Provide the [X, Y] coordinate of the cell's center where the given text is located.  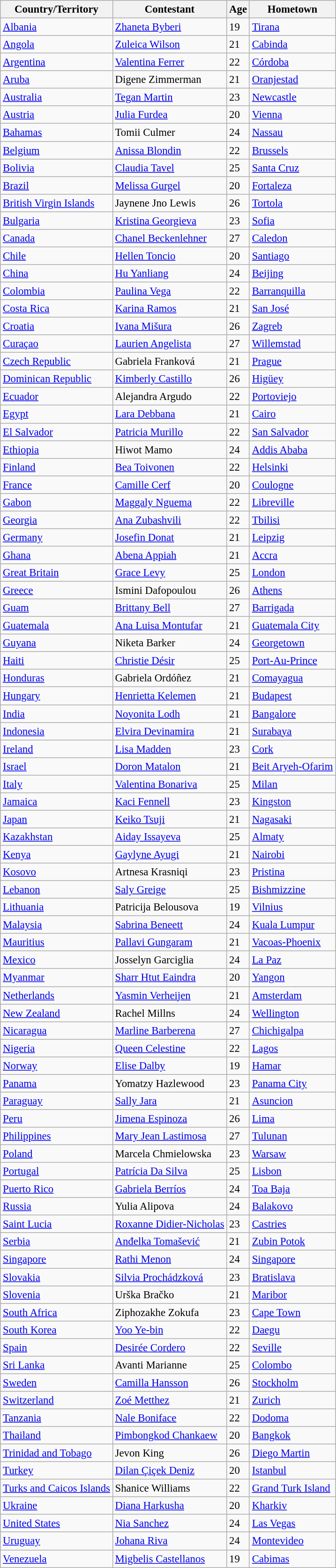
China [56, 274]
Russia [56, 1206]
Jevon King [170, 1453]
Brazil [56, 185]
Rathi Menon [170, 1259]
Barrigada [292, 608]
Digene Zimmerman [170, 80]
Ireland [56, 749]
Mary Jean Lastimosa [170, 1136]
Sally Jara [170, 1101]
Peru [56, 1118]
Ethiopia [56, 450]
Pristina [292, 872]
Diana Harkusha [170, 1506]
Kenya [56, 854]
Portoviejo [292, 397]
Camilla Hansson [170, 1383]
Cabinda [292, 44]
Elise Dalby [170, 1066]
Paraguay [56, 1101]
Oranjestad [292, 80]
Montevideo [292, 1541]
Lisbon [292, 1171]
Jaynene Jno Lewis [170, 203]
Tbilisi [292, 520]
Nagasaki [292, 819]
Zuleica Wilson [170, 44]
Vienna [292, 115]
Pimbongkod Chankaew [170, 1435]
Austria [56, 115]
Claudia Tavel [170, 168]
Venezuela [56, 1559]
Tulunan [292, 1136]
La Paz [292, 960]
Warsaw [292, 1154]
Ecuador [56, 397]
Hungary [56, 696]
Diego Martin [292, 1453]
Beit Aryeh-Ofarim [292, 766]
Nicaragua [56, 1030]
Valentina Ferrer [170, 62]
Port-Au-Prince [292, 661]
New Zealand [56, 1013]
Budapest [292, 696]
Migbelis Castellanos [170, 1559]
Hamar [292, 1066]
Chanel Beckenlehner [170, 238]
Sharr Htut Eaindra [170, 978]
Cairo [292, 414]
Canada [56, 238]
Australia [56, 97]
Surabaya [292, 731]
Spain [56, 1347]
Georgetown [292, 643]
Anissa Blondin [170, 150]
Zagreb [292, 326]
Indonesia [56, 731]
Patrícia Da Silva [170, 1171]
Puerto Rico [56, 1189]
Germany [56, 538]
Curaçao [56, 344]
Dilan Çiçek Deniz [170, 1471]
Colombo [292, 1365]
Tortola [292, 203]
Avanti Marianne [170, 1365]
British Virgin Islands [56, 203]
Shanice Williams [170, 1488]
Fortaleza [292, 185]
Wellington [292, 1013]
Melissa Gurgel [170, 185]
Camille Cerf [170, 485]
Norway [56, 1066]
Kharkiv [292, 1506]
Josselyn Garciglia [170, 960]
Jamaica [56, 802]
South Korea [56, 1330]
Patricija Belousova [170, 907]
Haiti [56, 661]
Lisa Madden [170, 749]
Artnesa Krasniqi [170, 872]
Elvira Devinamira [170, 731]
Lebanon [56, 890]
Nigeria [56, 1048]
Santiago [292, 256]
Queen Celestine [170, 1048]
Nassau [292, 133]
Age [238, 9]
Abena Appiah [170, 555]
Accra [292, 555]
Bangkok [292, 1435]
Turkey [56, 1471]
Sweden [56, 1383]
Belgium [56, 150]
Stockholm [292, 1383]
Anđelka Tomašević [170, 1242]
Yasmin Verheijen [170, 995]
Bangalore [292, 714]
Honduras [56, 679]
Ana Luisa Montufar [170, 626]
Guyana [56, 643]
Kazakhstan [56, 837]
Switzerland [56, 1400]
Leipzig [292, 538]
Bolivia [56, 168]
Yomatzy Hazlewood [170, 1083]
Rachel Millns [170, 1013]
Tegan Martin [170, 97]
Kimberly Castillo [170, 379]
Comayagua [292, 679]
Angola [56, 44]
Maggaly Nguema [170, 503]
Niketa Barker [170, 643]
Czech Republic [56, 362]
Bratislava [292, 1277]
Higüey [292, 379]
Brittany Bell [170, 608]
Kosovo [56, 872]
Sofia [292, 221]
Yoo Ye-bin [170, 1330]
Georgia [56, 520]
Henrietta Kelemen [170, 696]
Nale Boniface [170, 1418]
Milan [292, 784]
Willemstad [292, 344]
Slovakia [56, 1277]
Addis Ababa [292, 450]
Philippines [56, 1136]
Guam [56, 608]
Serbia [56, 1242]
Aiday Issayeva [170, 837]
Sri Lanka [56, 1365]
Guatemala City [292, 626]
Bahamas [56, 133]
Tirana [292, 27]
Cork [292, 749]
San Salvador [292, 432]
Nairobi [292, 854]
Marline Barberena [170, 1030]
Vilnius [292, 907]
Libreville [292, 503]
Balakovo [292, 1206]
Ana Zubashvili [170, 520]
Lithuania [56, 907]
Julia Furdea [170, 115]
Lara Debbana [170, 414]
Slovenia [56, 1294]
Aruba [56, 80]
Yulia Alipova [170, 1206]
Costa Rica [56, 309]
Prague [292, 362]
Gabriela Franková [170, 362]
Amsterdam [292, 995]
Caledon [292, 238]
Daegu [292, 1330]
Chile [56, 256]
Argentina [56, 62]
Las Vegas [292, 1524]
Keiko Tsuji [170, 819]
Chichigalpa [292, 1030]
Egypt [56, 414]
Portugal [56, 1171]
Yangon [292, 978]
Tomii Culmer [170, 133]
Córdoba [292, 62]
Toa Baja [292, 1189]
Trinidad and Tobago [56, 1453]
Valentina Bonariva [170, 784]
Israel [56, 766]
Barranquilla [292, 291]
Lagos [292, 1048]
Christie Désir [170, 661]
Zubin Potok [292, 1242]
Santa Cruz [292, 168]
Bea Toivonen [170, 467]
Colombia [56, 291]
Newcastle [292, 97]
Silvia Prochádzková [170, 1277]
Karina Ramos [170, 309]
Hiwot Mamo [170, 450]
Roxanne Didier-Nicholas [170, 1224]
Ismini Dafopoulou [170, 591]
Noyonita Lodh [170, 714]
Patricia Murillo [170, 432]
Saly Greige [170, 890]
London [292, 573]
Poland [56, 1154]
Uruguay [56, 1541]
Cape Town [292, 1312]
Kingston [292, 802]
Cabimas [292, 1559]
Seville [292, 1347]
Hu Yanliang [170, 274]
Turks and Caicos Islands [56, 1488]
Kaci Fennell [170, 802]
Ivana Mišura [170, 326]
Alejandra Argudo [170, 397]
Sabrina Beneett [170, 925]
Saint Lucia [56, 1224]
Gaylyne Ayugi [170, 854]
Gabon [56, 503]
Helsinki [292, 467]
Albania [56, 27]
Panama [56, 1083]
Dominican Republic [56, 379]
Lima [292, 1118]
Almaty [292, 837]
Marcela Chmielowska [170, 1154]
Zurich [292, 1400]
Greece [56, 591]
Nia Sanchez [170, 1524]
Grand Turk Island [292, 1488]
Malaysia [56, 925]
Laurien Angelista [170, 344]
Maribor [292, 1294]
Asuncion [292, 1101]
Hellen Toncio [170, 256]
Mauritius [56, 942]
Japan [56, 819]
San José [292, 309]
Athens [292, 591]
Zhaneta Byberi [170, 27]
Pallavi Gungaram [170, 942]
Guatemala [56, 626]
Vacoas-Phoenix [292, 942]
Great Britain [56, 573]
Contestant [170, 9]
Desirée Cordero [170, 1347]
Netherlands [56, 995]
Panama City [292, 1083]
Bishmizzine [292, 890]
Italy [56, 784]
Urška Bračko [170, 1294]
Kuala Lumpur [292, 925]
Dodoma [292, 1418]
Beijing [292, 274]
Country/Territory [56, 9]
El Salvador [56, 432]
Zoé Metthez [170, 1400]
Myanmar [56, 978]
Gabriela Ordóñez [170, 679]
Ukraine [56, 1506]
Coulogne [292, 485]
Johana Riva [170, 1541]
Thailand [56, 1435]
Jimena Espinoza [170, 1118]
Tanzania [56, 1418]
Finland [56, 467]
Istanbul [292, 1471]
Castries [292, 1224]
Paulina Vega [170, 291]
Josefin Donat [170, 538]
Mexico [56, 960]
Brussels [292, 150]
India [56, 714]
Ziphozakhe Zokufa [170, 1312]
Ghana [56, 555]
Gabriela Berríos [170, 1189]
South Africa [56, 1312]
Croatia [56, 326]
Grace Levy [170, 573]
France [56, 485]
Doron Matalon [170, 766]
Hometown [292, 9]
Bulgaria [56, 221]
Kristina Georgieva [170, 221]
United States [56, 1524]
